Detect which cell encompasses the target text, then output its [x, y] center coordinate. 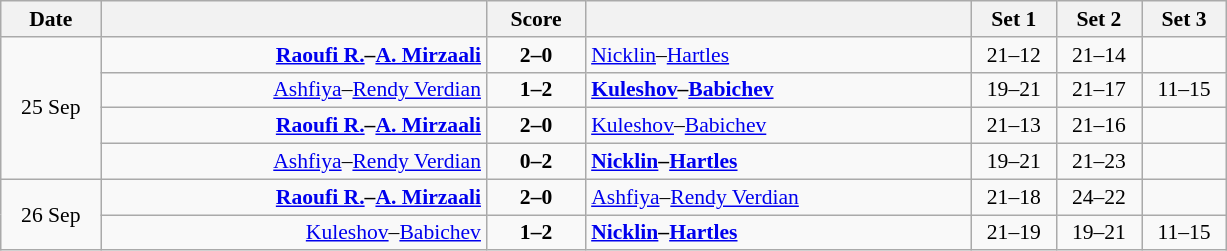
21–13 [1014, 126]
Set 1 [1014, 19]
21–12 [1014, 55]
21–17 [1098, 90]
21–16 [1098, 126]
0–2 [536, 162]
26 Sep [51, 214]
21–19 [1014, 233]
24–22 [1098, 197]
Date [51, 19]
Score [536, 19]
Set 3 [1184, 19]
Set 2 [1098, 19]
21–18 [1014, 197]
21–23 [1098, 162]
25 Sep [51, 108]
21–14 [1098, 55]
